Output the [x, y] coordinate of the center of the cell containing the given text.  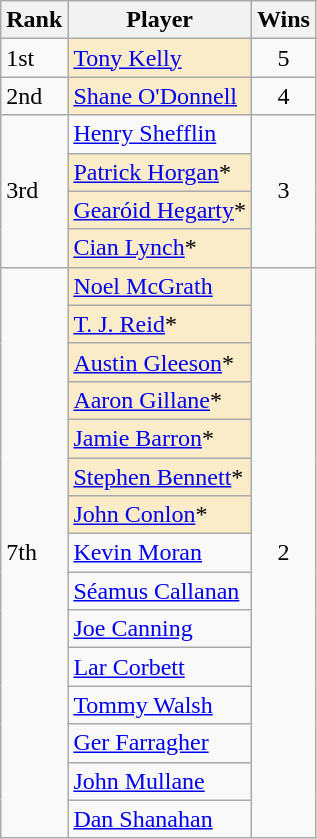
Gearóid Hegarty* [160, 210]
3 [284, 191]
Wins [284, 20]
Rank [34, 20]
Tommy Walsh [160, 705]
Lar Corbett [160, 667]
7th [34, 552]
Aaron Gillane* [160, 400]
Jamie Barron* [160, 438]
1st [34, 58]
4 [284, 96]
Dan Shanahan [160, 819]
T. J. Reid* [160, 324]
Cian Lynch* [160, 248]
Stephen Bennett* [160, 477]
John Mullane [160, 781]
Ger Farragher [160, 743]
Shane O'Donnell [160, 96]
Patrick Horgan* [160, 172]
Noel McGrath [160, 286]
2 [284, 552]
John Conlon* [160, 515]
Austin Gleeson* [160, 362]
Henry Shefflin [160, 134]
Player [160, 20]
5 [284, 58]
2nd [34, 96]
Tony Kelly [160, 58]
Joe Canning [160, 629]
Séamus Callanan [160, 591]
Kevin Moran [160, 553]
3rd [34, 191]
